Determine the (x, y) coordinate at the center of the cell enclosing the given text.  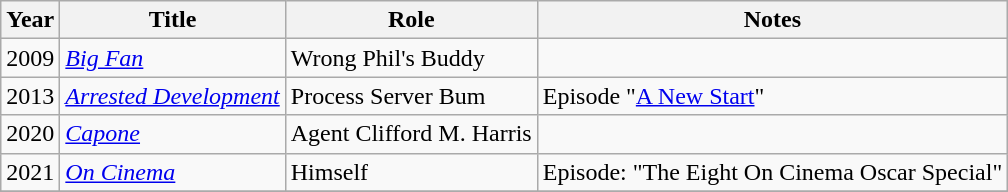
Wrong Phil's Buddy (411, 58)
Big Fan (172, 58)
Process Server Bum (411, 96)
Agent Clifford M. Harris (411, 134)
Himself (411, 172)
Title (172, 20)
Episode "A New Start" (772, 96)
2021 (30, 172)
Notes (772, 20)
Capone (172, 134)
2009 (30, 58)
Episode: "The Eight On Cinema Oscar Special" (772, 172)
Arrested Development (172, 96)
2013 (30, 96)
Role (411, 20)
On Cinema (172, 172)
2020 (30, 134)
Year (30, 20)
